Search for the cell housing the specified text and yield its (X, Y) center coordinate. 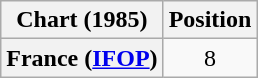
France (IFOP) (82, 58)
Position (210, 20)
8 (210, 58)
Chart (1985) (82, 20)
